Extract the [X, Y] coordinate from the center of the cell holding the provided text.  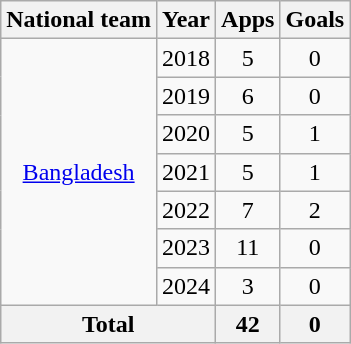
6 [248, 96]
2023 [186, 248]
2 [315, 210]
2022 [186, 210]
2018 [186, 58]
Goals [315, 20]
2024 [186, 286]
Bangladesh [79, 172]
2020 [186, 134]
7 [248, 210]
3 [248, 286]
National team [79, 20]
Year [186, 20]
Apps [248, 20]
42 [248, 324]
Total [108, 324]
11 [248, 248]
2021 [186, 172]
2019 [186, 96]
